Search for the cell housing the specified text and yield its (x, y) center coordinate. 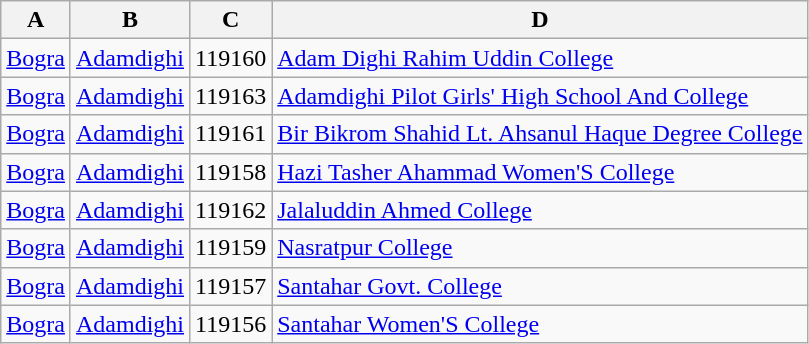
119156 (231, 324)
A (36, 20)
C (231, 20)
119162 (231, 210)
119161 (231, 134)
119159 (231, 248)
D (540, 20)
Santahar Govt. College (540, 286)
Adam Dighi Rahim Uddin College (540, 58)
Santahar Women'S College (540, 324)
B (130, 20)
Jalaluddin Ahmed College (540, 210)
119157 (231, 286)
Bir Bikrom Shahid Lt. Ahsanul Haque Degree College (540, 134)
119158 (231, 172)
Nasratpur College (540, 248)
119163 (231, 96)
Adamdighi Pilot Girls' High School And College (540, 96)
Hazi Tasher Ahammad Women'S College (540, 172)
119160 (231, 58)
